Output the [X, Y] coordinate of the center of the cell containing the given text.  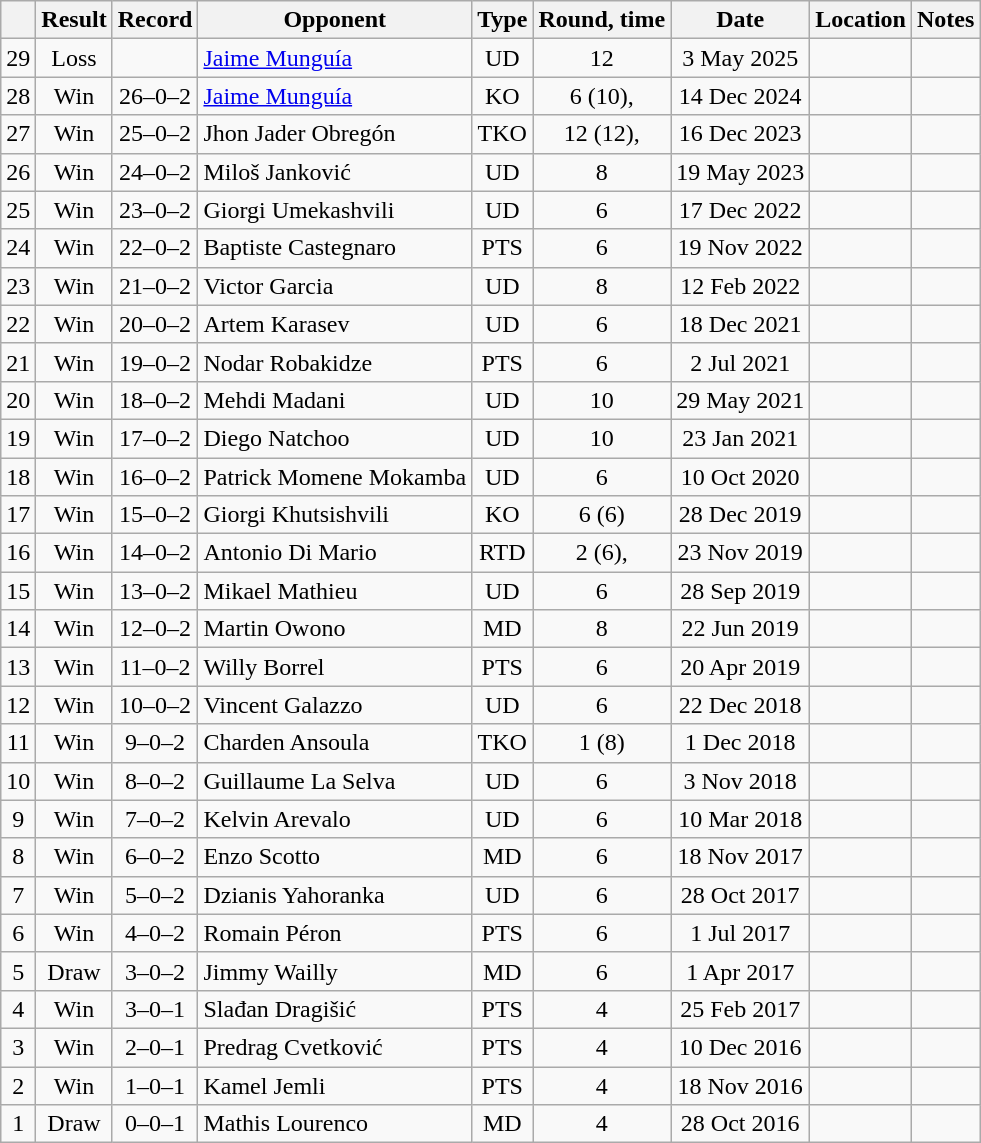
23 Nov 2019 [740, 553]
22 Jun 2019 [740, 629]
17–0–2 [155, 438]
8–0–2 [155, 781]
Vincent Galazzo [335, 705]
Baptiste Castegnaro [335, 248]
10 Mar 2018 [740, 819]
Result [74, 20]
Willy Borrel [335, 667]
23 Jan 2021 [740, 438]
26–0–2 [155, 96]
18 Nov 2016 [740, 1085]
14–0–2 [155, 553]
21 [18, 362]
3–0–1 [155, 1009]
21–0–2 [155, 286]
Giorgi Khutsishvili [335, 515]
Guillaume La Selva [335, 781]
15 [18, 591]
Record [155, 20]
23–0–2 [155, 210]
Jimmy Wailly [335, 971]
Loss [74, 58]
19 [18, 438]
Type [502, 20]
Giorgi Umekashvili [335, 210]
RTD [502, 553]
2 Jul 2021 [740, 362]
14 [18, 629]
3 May 2025 [740, 58]
1 [18, 1124]
Dzianis Yahoranka [335, 895]
Romain Péron [335, 933]
18 Dec 2021 [740, 324]
15–0–2 [155, 515]
28 Dec 2019 [740, 515]
16 [18, 553]
Round, time [602, 20]
3–0–2 [155, 971]
12 (12), [602, 134]
9–0–2 [155, 743]
14 Dec 2024 [740, 96]
2–0–1 [155, 1047]
11–0–2 [155, 667]
25 [18, 210]
5–0–2 [155, 895]
19 Nov 2022 [740, 248]
22–0–2 [155, 248]
1 Jul 2017 [740, 933]
28 [18, 96]
1–0–1 [155, 1085]
16–0–2 [155, 477]
20 [18, 400]
16 Dec 2023 [740, 134]
13–0–2 [155, 591]
Mathis Lourenco [335, 1124]
Antonio Di Mario [335, 553]
Martin Owono [335, 629]
18–0–2 [155, 400]
Miloš Janković [335, 172]
20 Apr 2019 [740, 667]
7–0–2 [155, 819]
Date [740, 20]
29 May 2021 [740, 400]
Jhon Jader Obregón [335, 134]
3 Nov 2018 [740, 781]
Notes [945, 20]
28 Oct 2016 [740, 1124]
2 [18, 1085]
18 Nov 2017 [740, 857]
Victor Garcia [335, 286]
22 Dec 2018 [740, 705]
5 [18, 971]
29 [18, 58]
6 (6) [602, 515]
10 Oct 2020 [740, 477]
25 Feb 2017 [740, 1009]
Diego Natchoo [335, 438]
Charden Ansoula [335, 743]
23 [18, 286]
7 [18, 895]
1 Dec 2018 [740, 743]
18 [18, 477]
9 [18, 819]
Location [861, 20]
17 Dec 2022 [740, 210]
26 [18, 172]
12 Feb 2022 [740, 286]
Kamel Jemli [335, 1085]
Mikael Mathieu [335, 591]
24 [18, 248]
6 (10), [602, 96]
0–0–1 [155, 1124]
19–0–2 [155, 362]
28 Oct 2017 [740, 895]
Kelvin Arevalo [335, 819]
10–0–2 [155, 705]
27 [18, 134]
Enzo Scotto [335, 857]
11 [18, 743]
10 Dec 2016 [740, 1047]
20–0–2 [155, 324]
Mehdi Madani [335, 400]
17 [18, 515]
Opponent [335, 20]
19 May 2023 [740, 172]
4–0–2 [155, 933]
Nodar Robakidze [335, 362]
1 (8) [602, 743]
Predrag Cvetković [335, 1047]
25–0–2 [155, 134]
2 (6), [602, 553]
28 Sep 2019 [740, 591]
6–0–2 [155, 857]
13 [18, 667]
Patrick Momene Mokamba [335, 477]
22 [18, 324]
Slađan Dragišić [335, 1009]
12–0–2 [155, 629]
24–0–2 [155, 172]
Artem Karasev [335, 324]
1 Apr 2017 [740, 971]
3 [18, 1047]
